Return (x, y) of the center of cell containing provided text 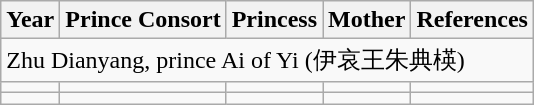
Mother (367, 20)
Prince Consort (143, 20)
Princess (274, 20)
References (472, 20)
Zhu Dianyang, prince Ai of Yi (伊哀王朱典楧) (268, 60)
Year (30, 20)
